Output the [X, Y] coordinate of the center of the cell containing the given text.  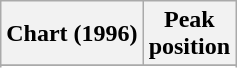
Chart (1996) [72, 34]
Peakposition [189, 34]
